Determine the [X, Y] coordinate at the center of the cell enclosing the given text.  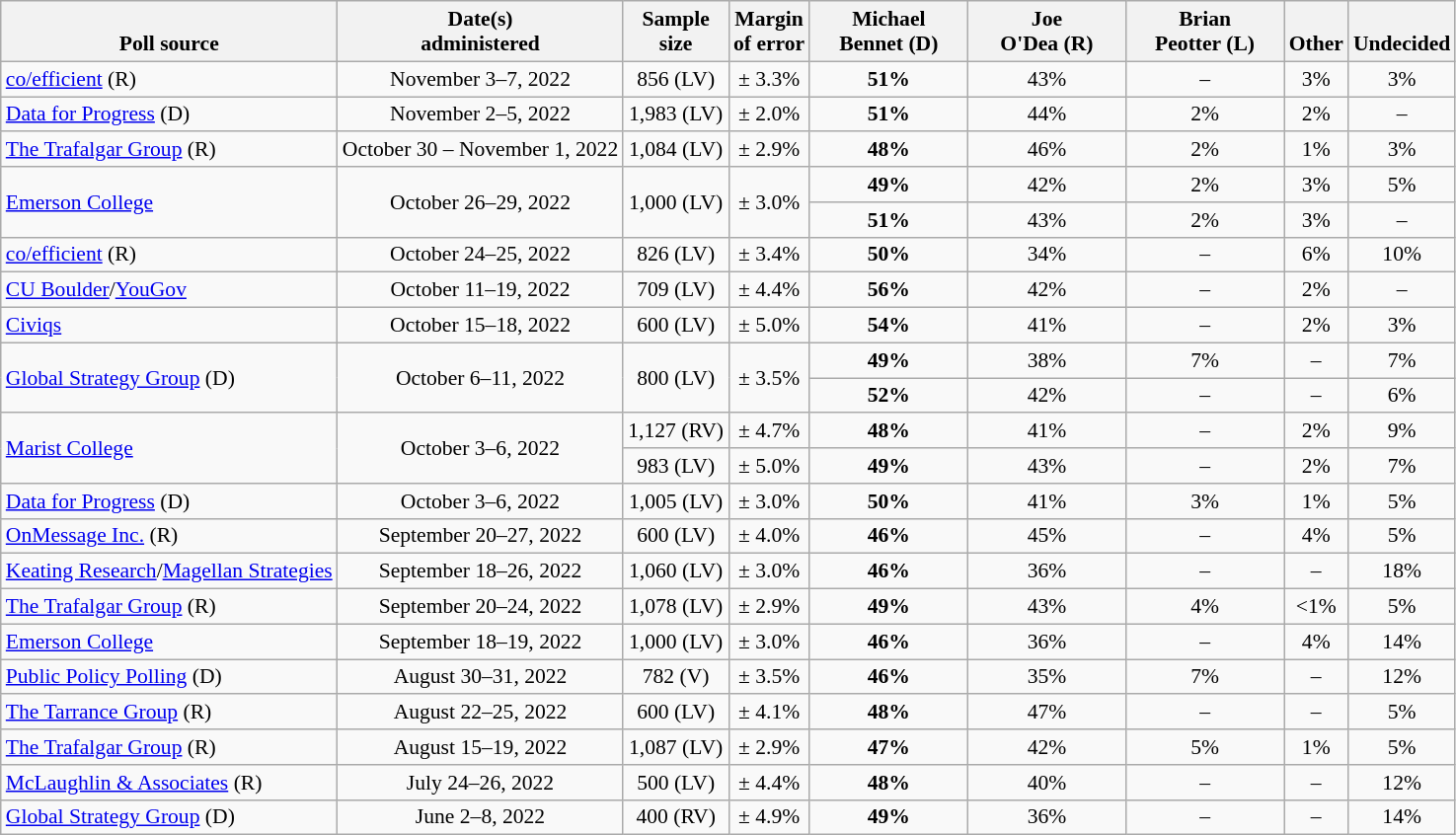
± 4.0% [769, 536]
October 6–11, 2022 [481, 377]
Public Policy Polling (D) [170, 677]
34% [1046, 255]
Marist College [170, 448]
1,005 (LV) [675, 501]
52% [888, 396]
September 20–24, 2022 [481, 607]
10% [1402, 255]
November 3–7, 2022 [481, 79]
August 22–25, 2022 [481, 713]
45% [1046, 536]
400 (RV) [675, 817]
1,983 (LV) [675, 114]
Undecided [1402, 32]
September 20–27, 2022 [481, 536]
Marginof error [769, 32]
MichaelBennet (D) [888, 32]
500 (LV) [675, 783]
826 (LV) [675, 255]
<1% [1317, 607]
800 (LV) [675, 377]
CU Boulder/YouGov [170, 290]
1,087 (LV) [675, 747]
JoeO'Dea (R) [1046, 32]
Poll source [170, 32]
October 24–25, 2022 [481, 255]
October 26–29, 2022 [481, 201]
18% [1402, 571]
± 4.7% [769, 431]
McLaughlin & Associates (R) [170, 783]
September 18–19, 2022 [481, 642]
October 11–19, 2022 [481, 290]
9% [1402, 431]
1,060 (LV) [675, 571]
54% [888, 326]
782 (V) [675, 677]
± 4.1% [769, 713]
38% [1046, 360]
Samplesize [675, 32]
44% [1046, 114]
709 (LV) [675, 290]
September 18–26, 2022 [481, 571]
± 3.3% [769, 79]
Keating Research/Magellan Strategies [170, 571]
June 2–8, 2022 [481, 817]
BrianPeotter (L) [1204, 32]
October 15–18, 2022 [481, 326]
56% [888, 290]
± 2.0% [769, 114]
± 3.4% [769, 255]
40% [1046, 783]
Civiqs [170, 326]
August 15–19, 2022 [481, 747]
± 4.9% [769, 817]
1,127 (RV) [675, 431]
November 2–5, 2022 [481, 114]
856 (LV) [675, 79]
Other [1317, 32]
983 (LV) [675, 466]
The Tarrance Group (R) [170, 713]
August 30–31, 2022 [481, 677]
1,084 (LV) [675, 150]
Date(s)administered [481, 32]
OnMessage Inc. (R) [170, 536]
35% [1046, 677]
July 24–26, 2022 [481, 783]
1,078 (LV) [675, 607]
October 30 – November 1, 2022 [481, 150]
